Pinpoint the cell where the given text exists, returning its (X, Y) midpoint coordinate. 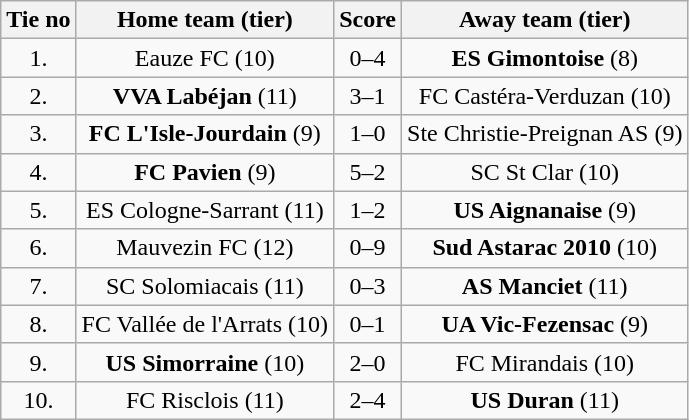
1–2 (368, 210)
9. (38, 362)
Sud Astarac 2010 (10) (545, 248)
4. (38, 172)
SC St Clar (10) (545, 172)
Eauze FC (10) (205, 58)
Mauvezin FC (12) (205, 248)
FC Vallée de l'Arrats (10) (205, 324)
Away team (tier) (545, 20)
VVA Labéjan (11) (205, 96)
FC Pavien (9) (205, 172)
US Duran (11) (545, 400)
3–1 (368, 96)
FC Mirandais (10) (545, 362)
2. (38, 96)
Home team (tier) (205, 20)
UA Vic-Fezensac (9) (545, 324)
Ste Christie-Preignan AS (9) (545, 134)
US Aignanaise (9) (545, 210)
0–3 (368, 286)
5. (38, 210)
Score (368, 20)
6. (38, 248)
FC L'Isle-Jourdain (9) (205, 134)
US Simorraine (10) (205, 362)
3. (38, 134)
7. (38, 286)
FC Risclois (11) (205, 400)
1–0 (368, 134)
0–1 (368, 324)
ES Cologne-Sarrant (11) (205, 210)
0–4 (368, 58)
1. (38, 58)
8. (38, 324)
AS Manciet (11) (545, 286)
2–0 (368, 362)
ES Gimontoise (8) (545, 58)
10. (38, 400)
Tie no (38, 20)
0–9 (368, 248)
SC Solomiacais (11) (205, 286)
5–2 (368, 172)
FC Castéra-Verduzan (10) (545, 96)
2–4 (368, 400)
